Detect which cell encompasses the target text, then output its (X, Y) center coordinate. 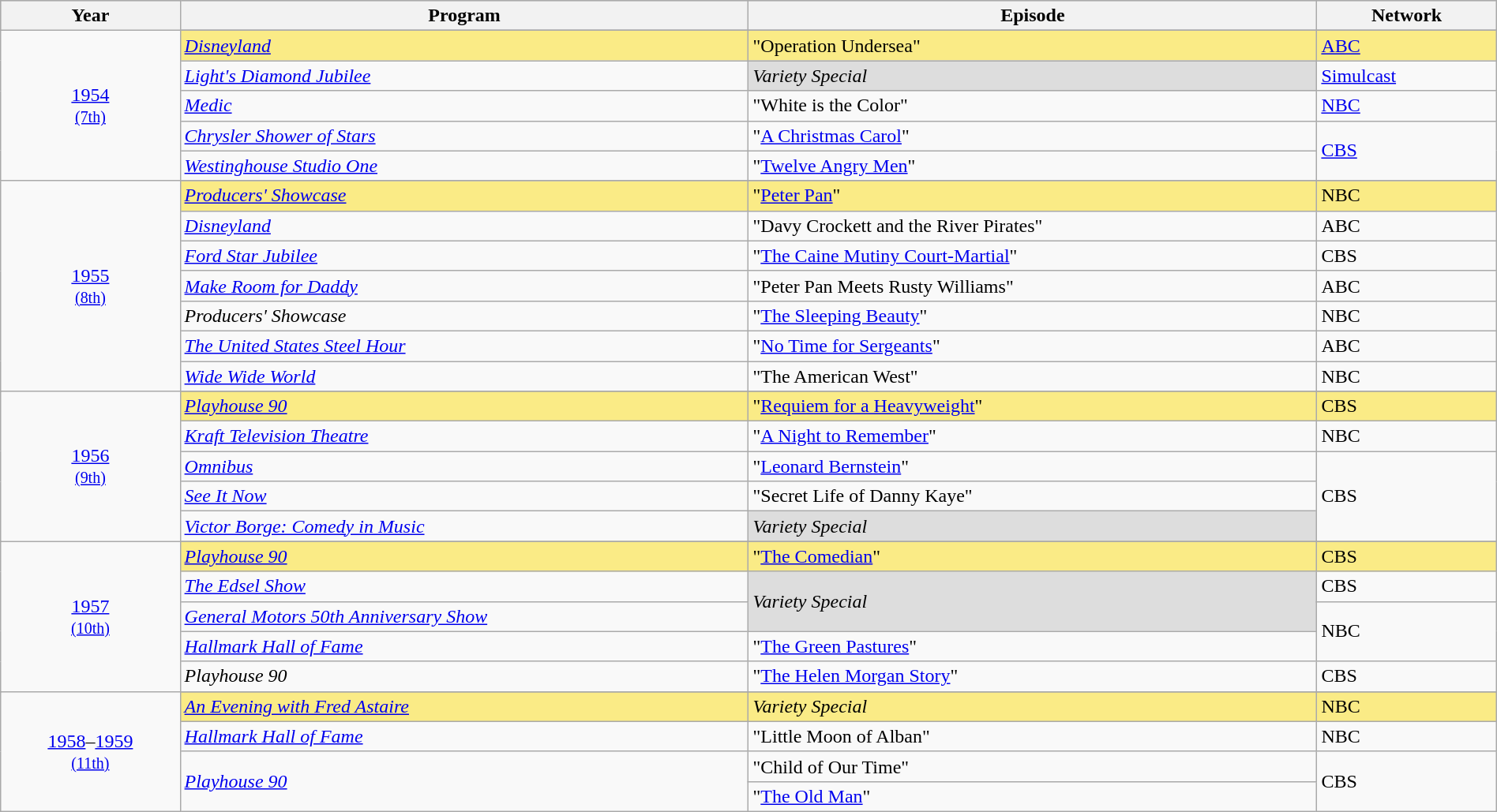
The United States Steel Hour (464, 346)
Chrysler Shower of Stars (464, 136)
"The Green Pastures" (1033, 646)
"The Caine Mutiny Court-Martial" (1033, 256)
The Edsel Show (464, 586)
Westinghouse Studio One (464, 166)
Wide Wide World (464, 376)
Simulcast (1407, 76)
Medic (464, 106)
"Peter Pan" (1033, 196)
"White is the Color" (1033, 106)
"Twelve Angry Men" (1033, 166)
"Little Moon of Alban" (1033, 736)
Omnibus (464, 466)
An Evening with Fred Astaire (464, 706)
1954(7th) (90, 106)
Program (464, 16)
1955(8th) (90, 286)
"Requiem for a Heavyweight" (1033, 406)
"A Night to Remember" (1033, 436)
Episode (1033, 16)
"Operation Undersea" (1033, 46)
"Child of Our Time" (1033, 766)
"Secret Life of Danny Kaye" (1033, 496)
See It Now (464, 496)
Year (90, 16)
"Peter Pan Meets Rusty Williams" (1033, 286)
General Motors 50th Anniversary Show (464, 616)
"The Helen Morgan Story" (1033, 676)
1957(10th) (90, 616)
Light's Diamond Jubilee (464, 76)
"The Old Man" (1033, 796)
1958–1959(11th) (90, 751)
"The Comedian" (1033, 556)
"Leonard Bernstein" (1033, 466)
"No Time for Sergeants" (1033, 346)
"A Christmas Carol" (1033, 136)
Make Room for Daddy (464, 286)
Ford Star Jubilee (464, 256)
"Davy Crockett and the River Pirates" (1033, 226)
"The Sleeping Beauty" (1033, 316)
Kraft Television Theatre (464, 436)
Victor Borge: Comedy in Music (464, 526)
Network (1407, 16)
1956(9th) (90, 466)
"The American West" (1033, 376)
